Identify which cell holds the provided text, then report its [X, Y] central coordinate. 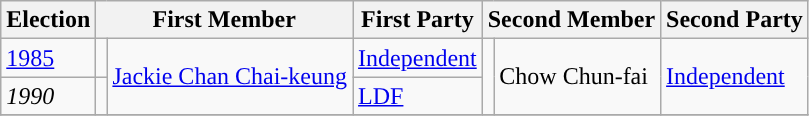
Jackie Chan Chai-keung [230, 77]
LDF [418, 96]
First Member [224, 20]
1985 [48, 58]
First Party [418, 20]
Election [48, 20]
Chow Chun-fai [578, 77]
Second Member [571, 20]
1990 [48, 96]
Second Party [735, 20]
